Scan for the cell matching the given text and deliver its [x, y] coordinate at center. 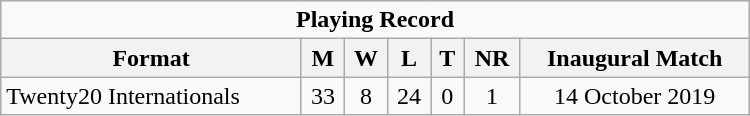
Inaugural Match [634, 58]
Twenty20 Internationals [152, 96]
14 October 2019 [634, 96]
T [448, 58]
W [366, 58]
24 [410, 96]
Format [152, 58]
Playing Record [375, 20]
L [410, 58]
8 [366, 96]
0 [448, 96]
M [322, 58]
NR [492, 58]
33 [322, 96]
1 [492, 96]
